Output the (x, y) coordinate of the center of the cell containing the given text.  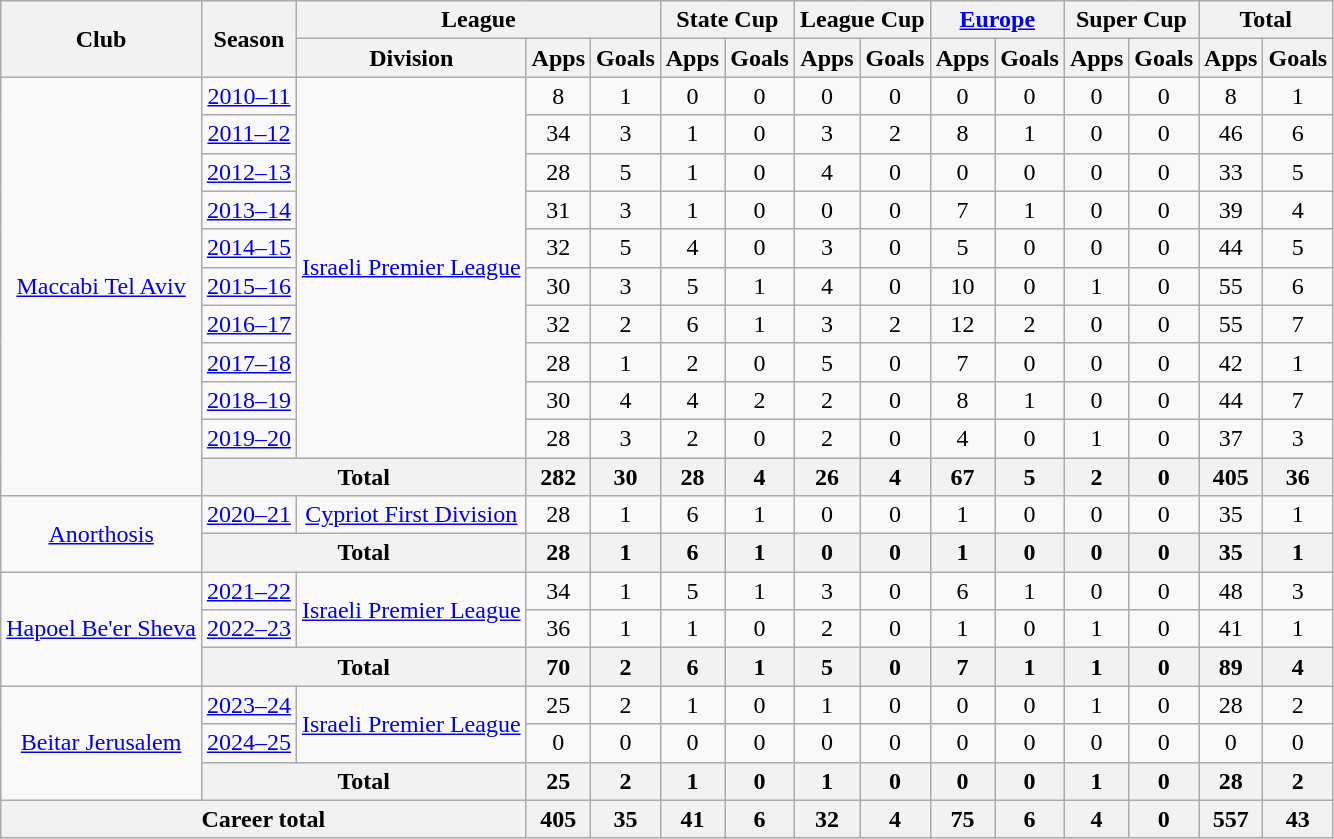
39 (1231, 210)
48 (1231, 591)
33 (1231, 172)
42 (1231, 362)
26 (826, 477)
2016–17 (248, 324)
46 (1231, 134)
League Cup (862, 20)
89 (1231, 667)
Hapoel Be'er Sheva (102, 629)
2018–19 (248, 400)
37 (1231, 438)
282 (558, 477)
2010–11 (248, 96)
2014–15 (248, 248)
2024–25 (248, 743)
Season (248, 39)
2015–16 (248, 286)
Maccabi Tel Aviv (102, 286)
75 (962, 819)
2013–14 (248, 210)
2020–21 (248, 515)
10 (962, 286)
Anorthosis (102, 534)
Cypriot First Division (411, 515)
2011–12 (248, 134)
Division (411, 58)
League (478, 20)
2023–24 (248, 705)
2022–23 (248, 629)
2017–18 (248, 362)
Beitar Jerusalem (102, 743)
12 (962, 324)
557 (1231, 819)
2021–22 (248, 591)
Career total (264, 819)
Europe (997, 20)
2019–20 (248, 438)
43 (1298, 819)
70 (558, 667)
State Cup (727, 20)
Club (102, 39)
31 (558, 210)
Super Cup (1131, 20)
2012–13 (248, 172)
67 (962, 477)
